Return the [X, Y] coordinate for the center point of the cell that contains the specified text.  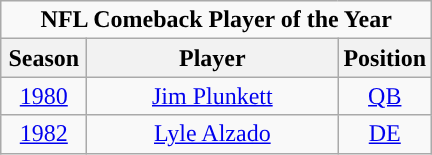
1980 [44, 96]
NFL Comeback Player of the Year [216, 20]
1982 [44, 134]
QB [385, 96]
Position [385, 58]
DE [385, 134]
Player [212, 58]
Season [44, 58]
Jim Plunkett [212, 96]
Lyle Alzado [212, 134]
